Pinpoint the cell where the given text exists, returning its (X, Y) midpoint coordinate. 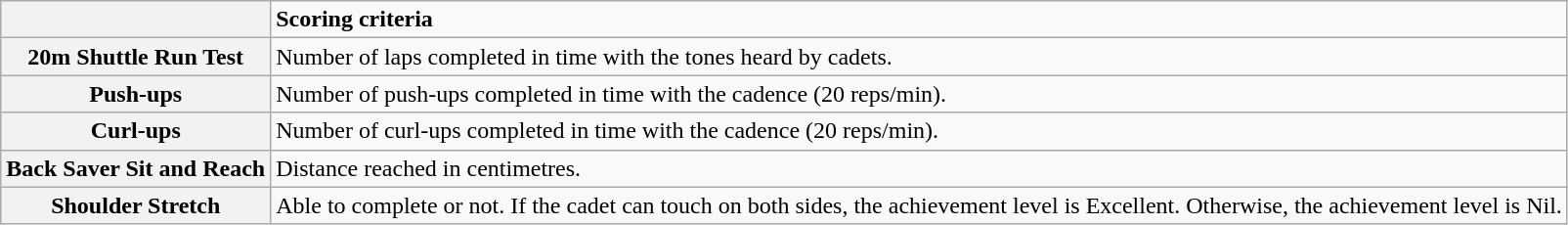
20m Shuttle Run Test (136, 57)
Number of push-ups completed in time with the cadence (20 reps/min). (919, 94)
Number of curl-ups completed in time with the cadence (20 reps/min). (919, 131)
Back Saver Sit and Reach (136, 168)
Number of laps completed in time with the tones heard by cadets. (919, 57)
Able to complete or not. If the cadet can touch on both sides, the achievement level is Excellent. Otherwise, the achievement level is Nil. (919, 205)
Distance reached in centimetres. (919, 168)
Push-ups (136, 94)
Curl-ups (136, 131)
Scoring criteria (919, 20)
Shoulder Stretch (136, 205)
